Detect which cell encompasses the target text, then output its [X, Y] center coordinate. 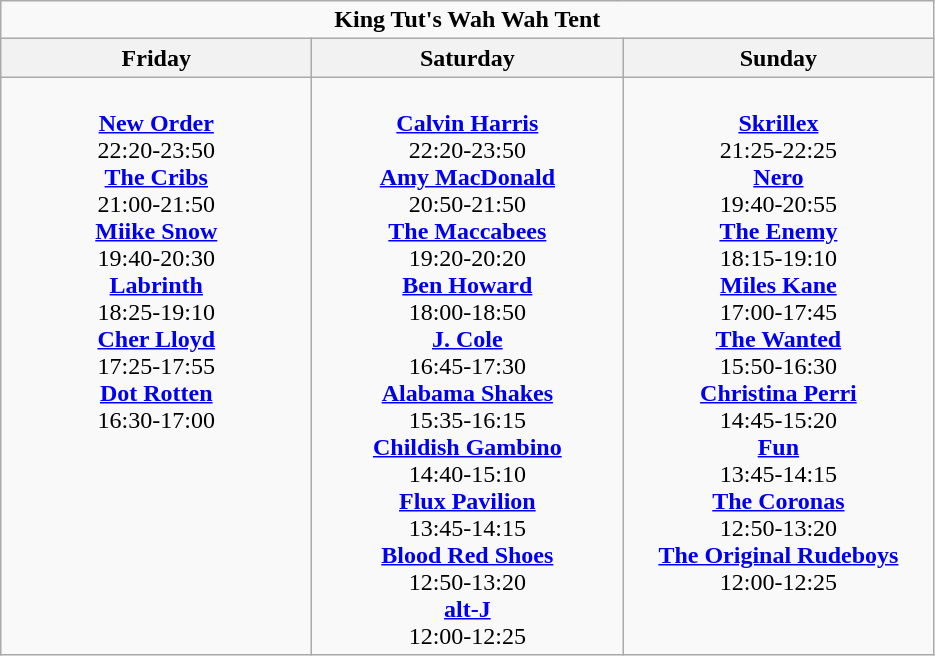
King Tut's Wah Wah Tent [468, 20]
Saturday [468, 58]
Sunday [778, 58]
Friday [156, 58]
New Order 22:20-23:50 The Cribs 21:00-21:50 Miike Snow 19:40-20:30 Labrinth 18:25-19:10 Cher Lloyd 17:25-17:55 Dot Rotten 16:30-17:00 [156, 366]
